Find where the given text appears and provide that cell's center as [X, Y] coordinate. 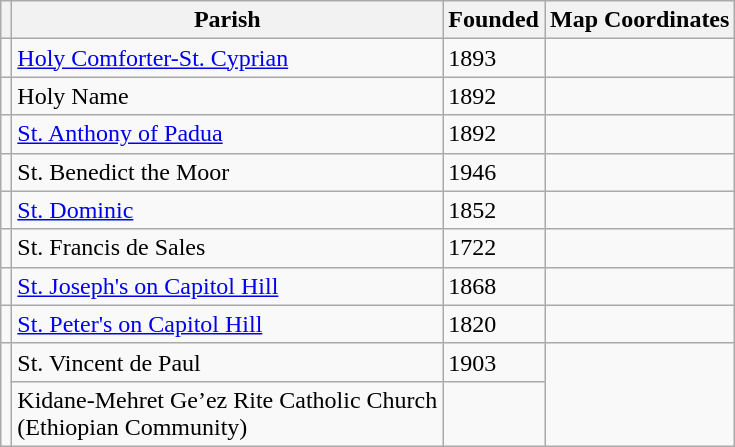
St. Benedict the Moor [228, 172]
Map Coordinates [639, 20]
1868 [494, 286]
Holy Name [228, 96]
Kidane-Mehret Ge’ez Rite Catholic Church (Ethiopian Community) [228, 414]
1722 [494, 248]
St. Joseph's on Capitol Hill [228, 286]
St. Vincent de Paul [228, 362]
1852 [494, 210]
1820 [494, 324]
1946 [494, 172]
Founded [494, 20]
1893 [494, 58]
Holy Comforter-St. Cyprian [228, 58]
St. Anthony of Padua [228, 134]
1903 [494, 362]
Parish [228, 20]
St. Francis de Sales [228, 248]
St. Peter's on Capitol Hill [228, 324]
St. Dominic [228, 210]
